Determine the [X, Y] coordinate at the center of the cell enclosing the given text.  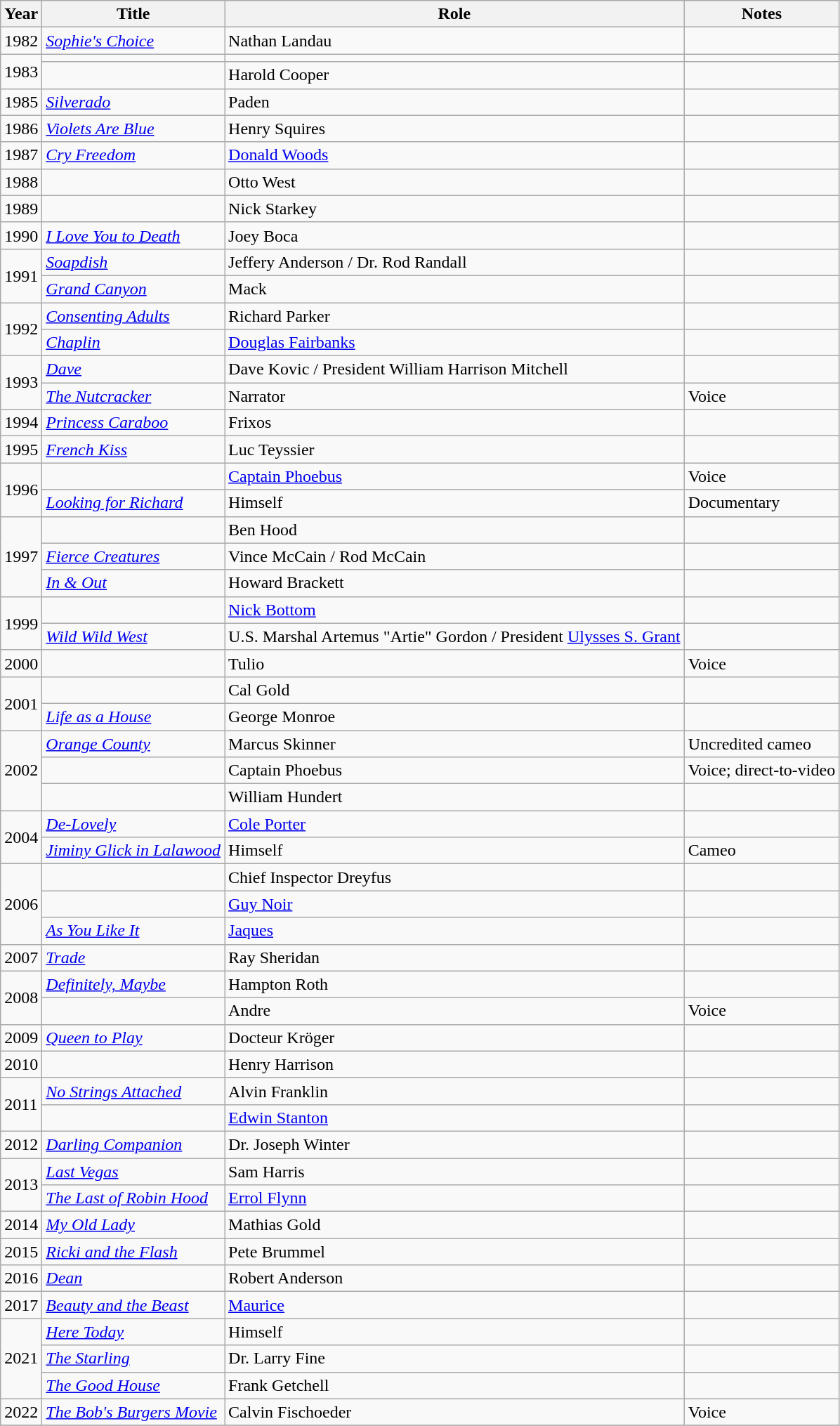
2021 [21, 1359]
2013 [21, 1184]
George Monroe [455, 717]
1990 [21, 235]
2008 [21, 997]
Notes [761, 14]
Douglas Fairbanks [455, 343]
Cry Freedom [133, 155]
2009 [21, 1038]
Andre [455, 1011]
Guy Noir [455, 904]
Paden [455, 102]
My Old Lady [133, 1225]
De-Lovely [133, 824]
The Nutcracker [133, 396]
2007 [21, 957]
2016 [21, 1278]
Consenting Adults [133, 315]
Mathias Gold [455, 1225]
U.S. Marshal Artemus "Artie" Gordon / President Ulysses S. Grant [455, 636]
Cal Gold [455, 690]
2012 [21, 1144]
Documentary [761, 503]
Chief Inspector Dreyfus [455, 877]
Darling Companion [133, 1144]
2014 [21, 1225]
2001 [21, 703]
Docteur Kröger [455, 1038]
The Last of Robin Hood [133, 1198]
Wild Wild West [133, 636]
Alvin Franklin [455, 1091]
Otto West [455, 182]
Frixos [455, 423]
Jiminy Glick in Lalawood [133, 851]
Life as a House [133, 717]
1982 [21, 41]
The Bob's Burgers Movie [133, 1412]
Definitely, Maybe [133, 984]
Howard Brackett [455, 583]
Henry Squires [455, 129]
Mack [455, 289]
Grand Canyon [133, 289]
Dave Kovic / President William Harrison Mitchell [455, 369]
Beauty and the Beast [133, 1305]
Maurice [455, 1305]
French Kiss [133, 450]
Looking for Richard [133, 503]
Harold Cooper [455, 75]
Trade [133, 957]
As You Like It [133, 931]
Nick Starkey [455, 209]
2011 [21, 1104]
1994 [21, 423]
2015 [21, 1252]
The Starling [133, 1359]
Vince McCain / Rod McCain [455, 556]
Queen to Play [133, 1038]
Ray Sheridan [455, 957]
Soapdish [133, 262]
Uncredited cameo [761, 744]
Tulio [455, 663]
Robert Anderson [455, 1278]
Voice; direct-to-video [761, 771]
Ben Hood [455, 530]
Fierce Creatures [133, 556]
Violets Are Blue [133, 129]
No Strings Attached [133, 1091]
Dr. Joseph Winter [455, 1144]
The Good House [133, 1385]
2022 [21, 1412]
1996 [21, 490]
Calvin Fischoeder [455, 1412]
Title [133, 14]
Nick Bottom [455, 610]
1985 [21, 102]
Silverado [133, 102]
Narrator [455, 396]
Year [21, 14]
Cameo [761, 851]
Marcus Skinner [455, 744]
2017 [21, 1305]
Dave [133, 369]
Henry Harrison [455, 1064]
Luc Teyssier [455, 450]
Dean [133, 1278]
1989 [21, 209]
1995 [21, 450]
Jeffery Anderson / Dr. Rod Randall [455, 262]
Richard Parker [455, 315]
2006 [21, 904]
Errol Flynn [455, 1198]
Sophie's Choice [133, 41]
1993 [21, 383]
1987 [21, 155]
Here Today [133, 1332]
Ricki and the Flash [133, 1252]
Last Vegas [133, 1171]
2000 [21, 663]
1983 [21, 72]
1992 [21, 329]
William Hundert [455, 797]
Nathan Landau [455, 41]
1991 [21, 275]
Cole Porter [455, 824]
Pete Brummel [455, 1252]
1988 [21, 182]
Edwin Stanton [455, 1118]
1997 [21, 556]
Dr. Larry Fine [455, 1359]
Hampton Roth [455, 984]
I Love You to Death [133, 235]
Jaques [455, 931]
1986 [21, 129]
2010 [21, 1064]
Sam Harris [455, 1171]
Princess Caraboo [133, 423]
2004 [21, 837]
Donald Woods [455, 155]
Chaplin [133, 343]
Orange County [133, 744]
2002 [21, 771]
In & Out [133, 583]
Role [455, 14]
Joey Boca [455, 235]
Frank Getchell [455, 1385]
1999 [21, 623]
